Return the [X, Y] coordinate for the center point of the cell that contains the specified text.  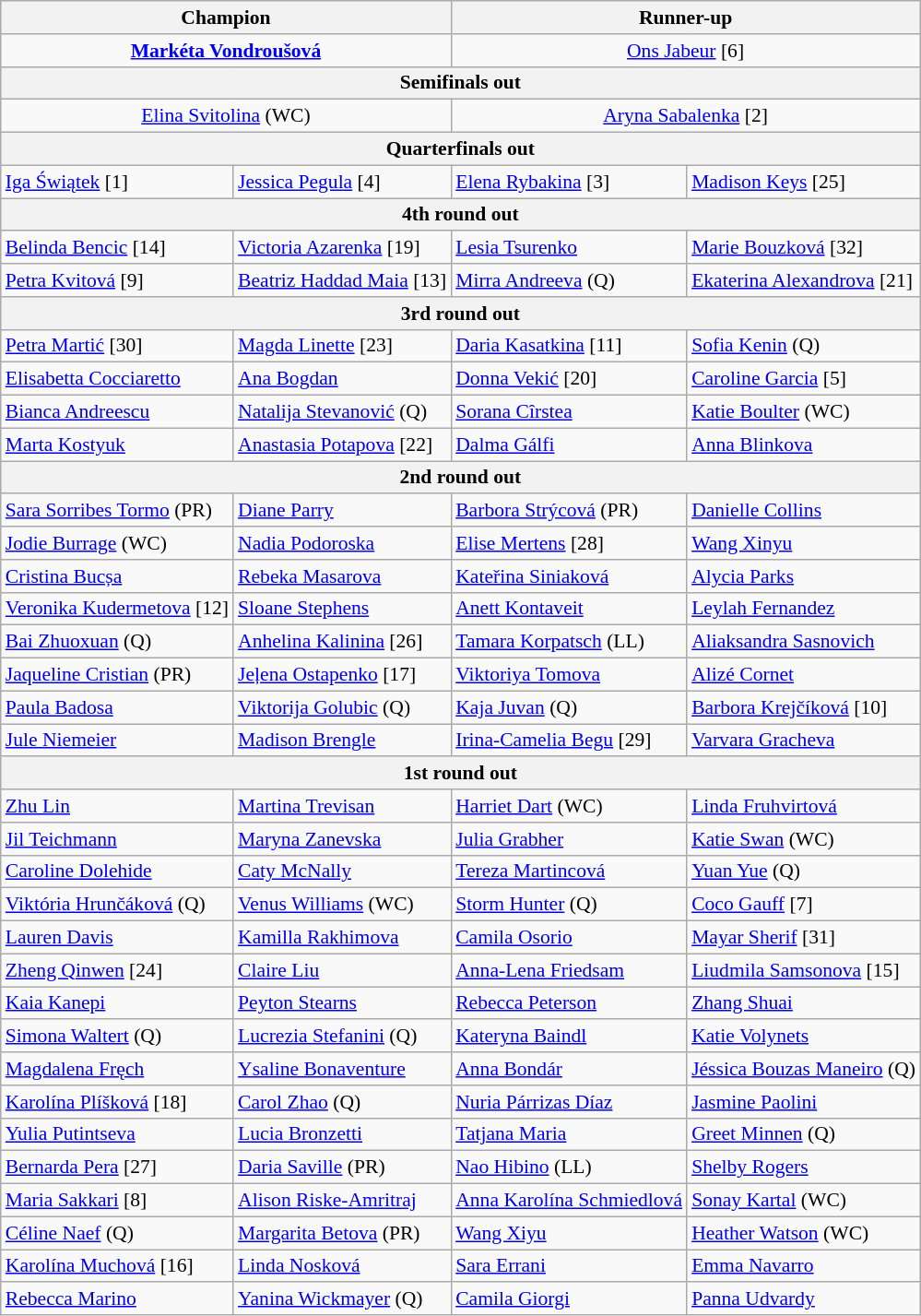
Caroline Dolehide [117, 871]
Ana Bogdan [342, 379]
Natalija Stevanović (Q) [342, 412]
Madison Keys [25] [804, 182]
2nd round out [461, 478]
Lucrezia Stefanini (Q) [342, 1037]
Mirra Andreeva (Q) [569, 280]
Alizé Cornet [804, 675]
Camila Giorgi [569, 1299]
Anett Kontaveit [569, 609]
Karolína Muchová [16] [117, 1266]
Julia Grabher [569, 839]
Lesia Tsurenko [569, 248]
Peyton Stearns [342, 1003]
Lauren Davis [117, 938]
Claire Liu [342, 970]
Anhelina Kalinina [26] [342, 642]
Nao Hibino (LL) [569, 1168]
Diane Parry [342, 511]
Rebecca Peterson [569, 1003]
Viktorija Golubic (Q) [342, 707]
Mayar Sherif [31] [804, 938]
Dalma Gálfi [569, 445]
Katie Swan (WC) [804, 839]
Linda Nosková [342, 1266]
Kateřina Siniaková [569, 576]
Jeļena Ostapenko [17] [342, 675]
Elisabetta Cocciaretto [117, 379]
Daria Kasatkina [11] [569, 346]
Anastasia Potapova [22] [342, 445]
Runner-up [686, 18]
Belinda Bencic [14] [117, 248]
Anna Blinkova [804, 445]
Jessica Pegula [4] [342, 182]
Petra Martić [30] [117, 346]
Carol Zhao (Q) [342, 1102]
Jéssica Bouzas Maneiro (Q) [804, 1069]
Shelby Rogers [804, 1168]
Markéta Vondroušová [226, 51]
4th round out [461, 215]
Lucia Bronzetti [342, 1134]
Wang Xinyu [804, 543]
Sorana Cîrstea [569, 412]
Greet Minnen (Q) [804, 1134]
Jasmine Paolini [804, 1102]
Viktória Hrunčáková (Q) [117, 905]
Varvara Gracheva [804, 741]
Semifinals out [461, 83]
Camila Osorio [569, 938]
Marta Kostyuk [117, 445]
Daria Saville (PR) [342, 1168]
Anna Karolína Schmiedlová [569, 1201]
Barbora Strýcová (PR) [569, 511]
Liudmila Samsonova [15] [804, 970]
Céline Naef (Q) [117, 1233]
Sonay Kartal (WC) [804, 1201]
Maryna Zanevska [342, 839]
Rebeka Masarova [342, 576]
Panna Udvardy [804, 1299]
Margarita Betova (PR) [342, 1233]
Kaja Juvan (Q) [569, 707]
Katie Volynets [804, 1037]
Bai Zhuoxuan (Q) [117, 642]
Tatjana Maria [569, 1134]
Jodie Burrage (WC) [117, 543]
Storm Hunter (Q) [569, 905]
Danielle Collins [804, 511]
Nuria Párrizas Díaz [569, 1102]
Iga Świątek [1] [117, 182]
3rd round out [461, 314]
Tereza Martincová [569, 871]
Nadia Podoroska [342, 543]
Yulia Putintseva [117, 1134]
Bianca Andreescu [117, 412]
Sofia Kenin (Q) [804, 346]
Heather Watson (WC) [804, 1233]
Beatriz Haddad Maia [13] [342, 280]
Rebecca Marino [117, 1299]
Aryna Sabalenka [2] [686, 116]
Kamilla Rakhimova [342, 938]
Marie Bouzková [32] [804, 248]
Martina Trevisan [342, 806]
Alison Riske-Amritraj [342, 1201]
Leylah Fernandez [804, 609]
Venus Williams (WC) [342, 905]
Yuan Yue (Q) [804, 871]
Viktoriya Tomova [569, 675]
Katie Boulter (WC) [804, 412]
Magda Linette [23] [342, 346]
Magdalena Fręch [117, 1069]
Elina Svitolina (WC) [226, 116]
Zhang Shuai [804, 1003]
Bernarda Pera [27] [117, 1168]
Caty McNally [342, 871]
Ysaline Bonaventure [342, 1069]
Simona Waltert (Q) [117, 1037]
Kaia Kanepi [117, 1003]
1st round out [461, 774]
Alycia Parks [804, 576]
Tamara Korpatsch (LL) [569, 642]
Jaqueline Cristian (PR) [117, 675]
Sara Sorribes Tormo (PR) [117, 511]
Wang Xiyu [569, 1233]
Harriet Dart (WC) [569, 806]
Elise Mertens [28] [569, 543]
Victoria Azarenka [19] [342, 248]
Jule Niemeier [117, 741]
Paula Badosa [117, 707]
Anna-Lena Friedsam [569, 970]
Veronika Kudermetova [12] [117, 609]
Sara Errani [569, 1266]
Zhu Lin [117, 806]
Irina-Camelia Begu [29] [569, 741]
Aliaksandra Sasnovich [804, 642]
Donna Vekić [20] [569, 379]
Elena Rybakina [3] [569, 182]
Petra Kvitová [9] [117, 280]
Emma Navarro [804, 1266]
Cristina Bucșa [117, 576]
Ekaterina Alexandrova [21] [804, 280]
Kateryna Baindl [569, 1037]
Ons Jabeur [6] [686, 51]
Coco Gauff [7] [804, 905]
Linda Fruhvirtová [804, 806]
Maria Sakkari [8] [117, 1201]
Barbora Krejčíková [10] [804, 707]
Quarterfinals out [461, 149]
Caroline Garcia [5] [804, 379]
Anna Bondár [569, 1069]
Champion [226, 18]
Madison Brengle [342, 741]
Jil Teichmann [117, 839]
Zheng Qinwen [24] [117, 970]
Yanina Wickmayer (Q) [342, 1299]
Sloane Stephens [342, 609]
Karolína Plíšková [18] [117, 1102]
